Determine the [x, y] coordinate at the center of the cell enclosing the given text.  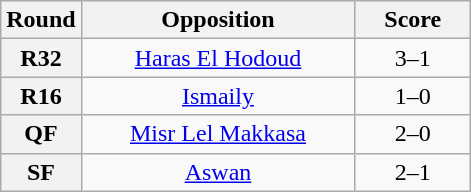
Opposition [218, 20]
2–1 [413, 172]
Haras El Hodoud [218, 58]
R16 [41, 96]
Round [41, 20]
2–0 [413, 134]
1–0 [413, 96]
Score [413, 20]
Ismaily [218, 96]
Misr Lel Makkasa [218, 134]
Aswan [218, 172]
SF [41, 172]
R32 [41, 58]
3–1 [413, 58]
QF [41, 134]
